From the cell containing the given text, extract its center point as (X, Y) coordinate. 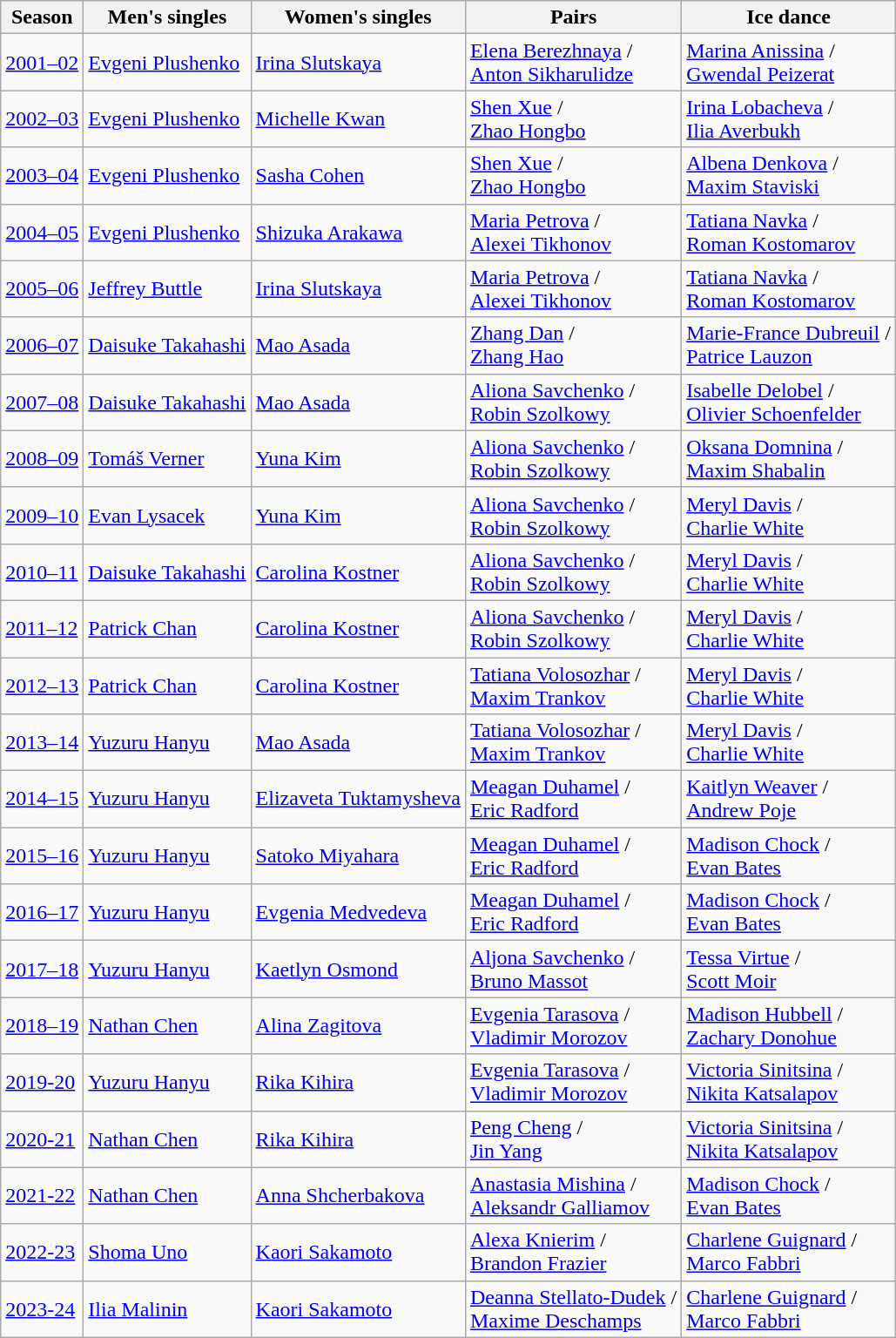
2017–18 (42, 969)
Shizuka Arakawa (358, 232)
Elena Berezhnaya / Anton Sikharulidze (573, 63)
Tomáš Verner (167, 458)
Ice dance (789, 17)
2003–04 (42, 176)
Alexa Knierim /Brandon Frazier (573, 1253)
Men's singles (167, 17)
2020-21 (42, 1139)
2019-20 (42, 1082)
Peng Cheng /Jin Yang (573, 1139)
2018–19 (42, 1026)
Pairs (573, 17)
Alina Zagitova (358, 1026)
Madison Chock /Evan Bates (789, 1195)
2008–09 (42, 458)
Isabelle Delobel / Olivier Schoenfelder (789, 402)
Marie-France Dubreuil / Patrice Lauzon (789, 345)
Michelle Kwan (358, 118)
Evgenia Medvedeva (358, 913)
2023-24 (42, 1308)
Jeffrey Buttle (167, 289)
2010–11 (42, 571)
Elizaveta Tuktamysheva (358, 800)
Madison Hubbell / Zachary Donohue (789, 1026)
Kaitlyn Weaver / Andrew Poje (789, 800)
Deanna Stellato-Dudek /Maxime Deschamps (573, 1308)
2013–14 (42, 742)
2016–17 (42, 913)
2006–07 (42, 345)
2002–03 (42, 118)
Ilia Malinin (167, 1308)
Season (42, 17)
2004–05 (42, 232)
2012–13 (42, 685)
2014–15 (42, 800)
2009–10 (42, 516)
Kaetlyn Osmond (358, 969)
2001–02 (42, 63)
Albena Denkova / Maxim Staviski (789, 176)
Zhang Dan / Zhang Hao (573, 345)
Women's singles (358, 17)
Tessa Virtue / Scott Moir (789, 969)
Oksana Domnina / Maxim Shabalin (789, 458)
Satoko Miyahara (358, 855)
2005–06 (42, 289)
Evan Lysacek (167, 516)
Aljona Savchenko / Bruno Massot (573, 969)
Sasha Cohen (358, 176)
Irina Lobacheva / Ilia Averbukh (789, 118)
Anastasia Mishina /Aleksandr Galliamov (573, 1195)
Anna Shcherbakova (358, 1195)
2022-23 (42, 1253)
Marina Anissina / Gwendal Peizerat (789, 63)
2011–12 (42, 629)
2021-22 (42, 1195)
2015–16 (42, 855)
Shoma Uno (167, 1253)
2007–08 (42, 402)
